Return the (x, y) coordinate for the center point of the cell that contains the specified text.  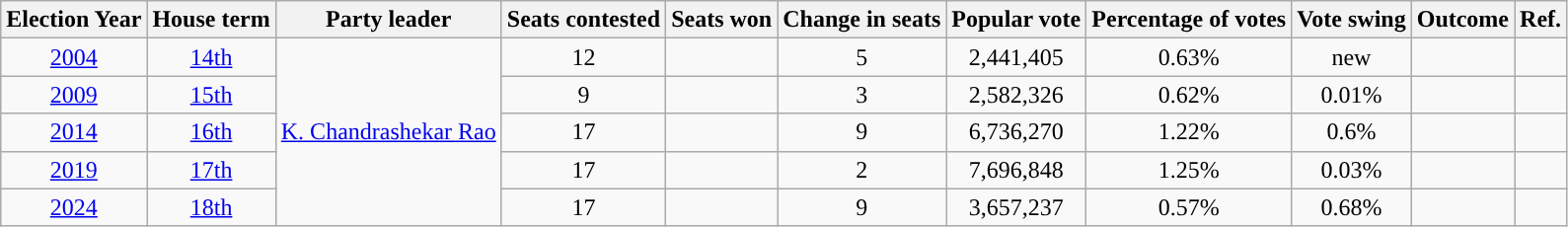
Seats contested (583, 20)
2009 (74, 95)
Popular vote (1016, 20)
2014 (74, 132)
0.62% (1189, 95)
12 (583, 57)
K. Chandrashekar Rao (389, 132)
14th (211, 57)
0.63% (1189, 57)
2024 (74, 207)
2019 (74, 170)
5 (862, 57)
15th (211, 95)
2004 (74, 57)
0.68% (1352, 207)
0.03% (1352, 170)
Outcome (1462, 20)
Percentage of votes (1189, 20)
0.57% (1189, 207)
Election Year (74, 20)
Ref. (1541, 20)
Seats won (722, 20)
2 (862, 170)
16th (211, 132)
2,441,405 (1016, 57)
Vote swing (1352, 20)
3,657,237 (1016, 207)
1.25% (1189, 170)
3 (862, 95)
House term (211, 20)
7,696,848 (1016, 170)
1.22% (1189, 132)
0.6% (1352, 132)
0.01% (1352, 95)
17th (211, 170)
2,582,326 (1016, 95)
new (1352, 57)
18th (211, 207)
Change in seats (862, 20)
6,736,270 (1016, 132)
Party leader (389, 20)
